Scan for the cell matching the given text and deliver its [X, Y] coordinate at center. 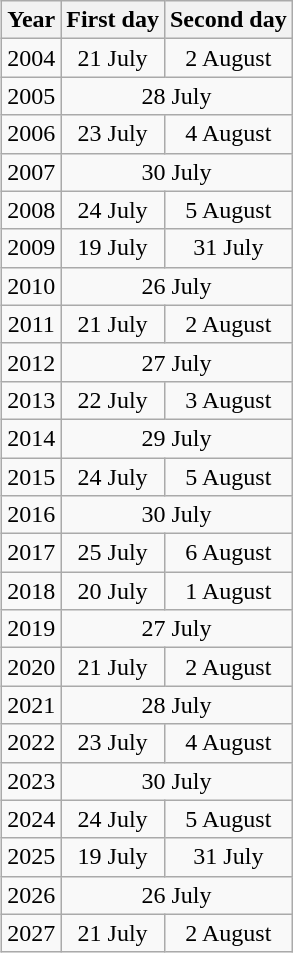
2016 [32, 515]
22 July [113, 400]
2010 [32, 286]
2024 [32, 819]
2006 [32, 134]
2012 [32, 362]
20 July [113, 591]
2023 [32, 781]
2005 [32, 96]
Second day [228, 20]
2021 [32, 705]
2025 [32, 857]
2007 [32, 172]
2018 [32, 591]
2017 [32, 553]
2020 [32, 667]
3 August [228, 400]
2019 [32, 629]
2004 [32, 58]
2027 [32, 933]
29 July [176, 438]
2015 [32, 477]
6 August [228, 553]
2026 [32, 895]
First day [113, 20]
2008 [32, 210]
Year [32, 20]
2011 [32, 324]
2022 [32, 743]
2014 [32, 438]
1 August [228, 591]
25 July [113, 553]
2013 [32, 400]
2009 [32, 248]
